Identify which cell holds the provided text, then report its [X, Y] central coordinate. 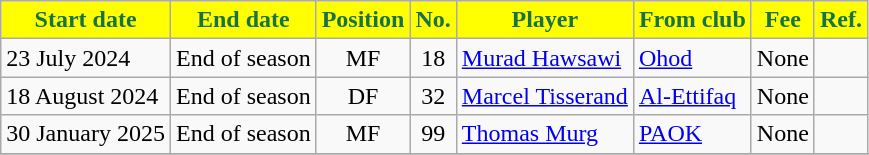
Ohod [692, 58]
No. [433, 20]
99 [433, 134]
32 [433, 96]
Thomas Murg [544, 134]
23 July 2024 [86, 58]
End date [243, 20]
Player [544, 20]
From club [692, 20]
Position [363, 20]
Start date [86, 20]
30 January 2025 [86, 134]
Fee [782, 20]
Marcel Tisserand [544, 96]
PAOK [692, 134]
DF [363, 96]
Al-Ettifaq [692, 96]
18 [433, 58]
Murad Hawsawi [544, 58]
Ref. [840, 20]
18 August 2024 [86, 96]
